Output the (x, y) coordinate of the center of the cell containing the given text.  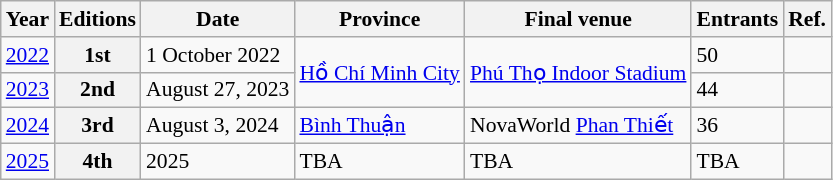
Entrants (737, 19)
Phú Thọ Indoor Stadium (578, 72)
1 October 2022 (218, 55)
50 (737, 55)
August 27, 2023 (218, 90)
August 3, 2024 (218, 126)
2022 (28, 55)
Province (380, 19)
36 (737, 126)
Year (28, 19)
2023 (28, 90)
44 (737, 90)
Date (218, 19)
Final venue (578, 19)
Bình Thuận (380, 126)
Hồ Chí Minh City (380, 72)
3rd (98, 126)
NovaWorld Phan Thiết (578, 126)
1st (98, 55)
2024 (28, 126)
2nd (98, 90)
4th (98, 162)
Ref. (807, 19)
Editions (98, 19)
